For the text-containing cell, return its midpoint in (x, y) coordinate format. 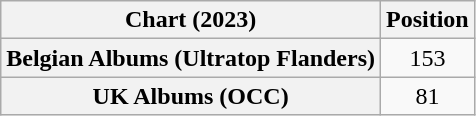
UK Albums (OCC) (191, 96)
Belgian Albums (Ultratop Flanders) (191, 58)
81 (428, 96)
153 (428, 58)
Position (428, 20)
Chart (2023) (191, 20)
